Capture the cell that displays the provided text and extract its [X, Y] central coordinate. 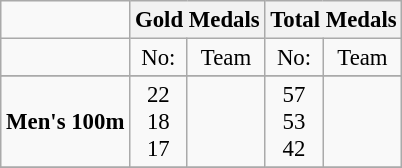
22 18 17 [158, 122]
Total Medals [334, 20]
57 53 42 [294, 122]
Men's 100m [66, 122]
Gold Medals [198, 20]
